Detect which cell encompasses the target text, then output its [x, y] center coordinate. 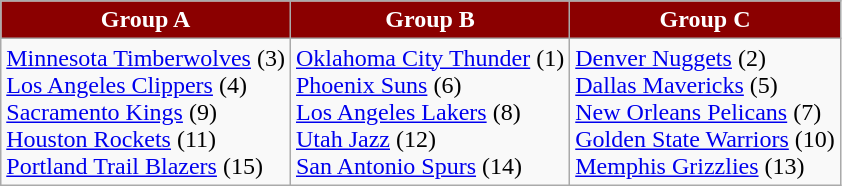
Denver Nuggets (2)Dallas Mavericks (5)New Orleans Pelicans (7)Golden State Warriors (10)Memphis Grizzlies (13) [706, 112]
Group A [146, 20]
Oklahoma City Thunder (1)Phoenix Suns (6)Los Angeles Lakers (8)Utah Jazz (12)San Antonio Spurs (14) [430, 112]
Minnesota Timberwolves (3)Los Angeles Clippers (4)Sacramento Kings (9)Houston Rockets (11)Portland Trail Blazers (15) [146, 112]
Group C [706, 20]
Group B [430, 20]
